Provide the [X, Y] coordinate of the cell's center where the given text is located.  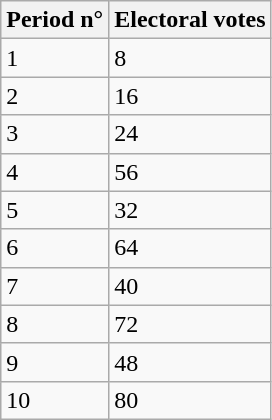
Period n° [55, 20]
Electoral votes [190, 20]
56 [190, 172]
10 [55, 400]
24 [190, 134]
48 [190, 362]
2 [55, 96]
6 [55, 248]
7 [55, 286]
5 [55, 210]
9 [55, 362]
40 [190, 286]
80 [190, 400]
16 [190, 96]
72 [190, 324]
64 [190, 248]
32 [190, 210]
4 [55, 172]
3 [55, 134]
1 [55, 58]
